From the cell containing the given text, extract its center point as [X, Y] coordinate. 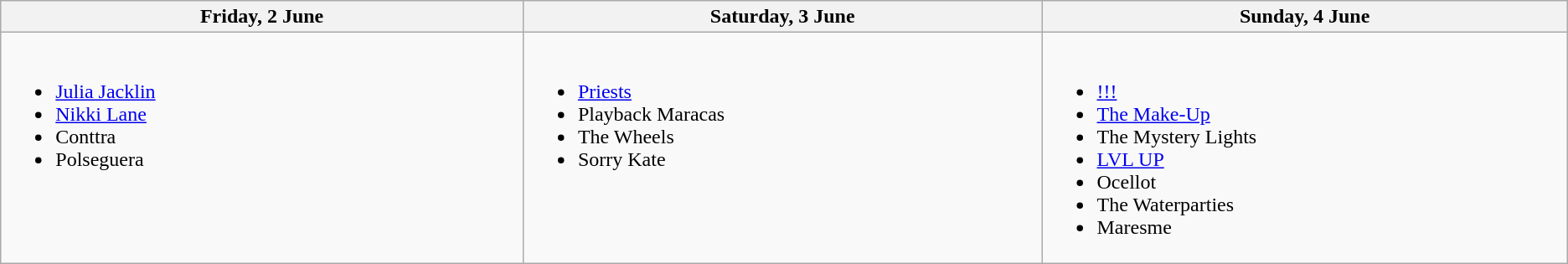
Saturday, 3 June [782, 17]
!!!The Make-UpThe Mystery LightsLVL UPOcellotThe WaterpartiesMaresme [1305, 148]
Julia JacklinNikki LaneConttraPolseguera [262, 148]
Sunday, 4 June [1305, 17]
Friday, 2 June [262, 17]
PriestsPlayback MaracasThe WheelsSorry Kate [782, 148]
